For the text-containing cell, return its midpoint in (X, Y) coordinate format. 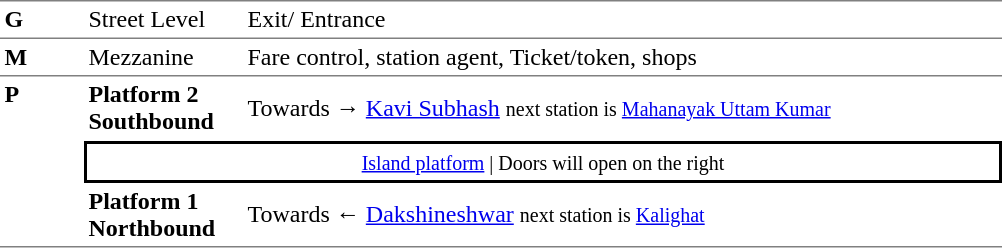
M (42, 58)
Towards ← Dakshineshwar next station is Kalighat (622, 215)
Platform 2Southbound (164, 108)
Fare control, station agent, Ticket/token, shops (622, 58)
P (42, 162)
Street Level (164, 20)
Exit/ Entrance (622, 20)
Platform 1Northbound (164, 215)
Mezzanine (164, 58)
G (42, 20)
Island platform | Doors will open on the right (543, 162)
Towards → Kavi Subhash next station is Mahanayak Uttam Kumar (622, 108)
